Extract the (x, y) coordinate from the center of the cell holding the provided text.  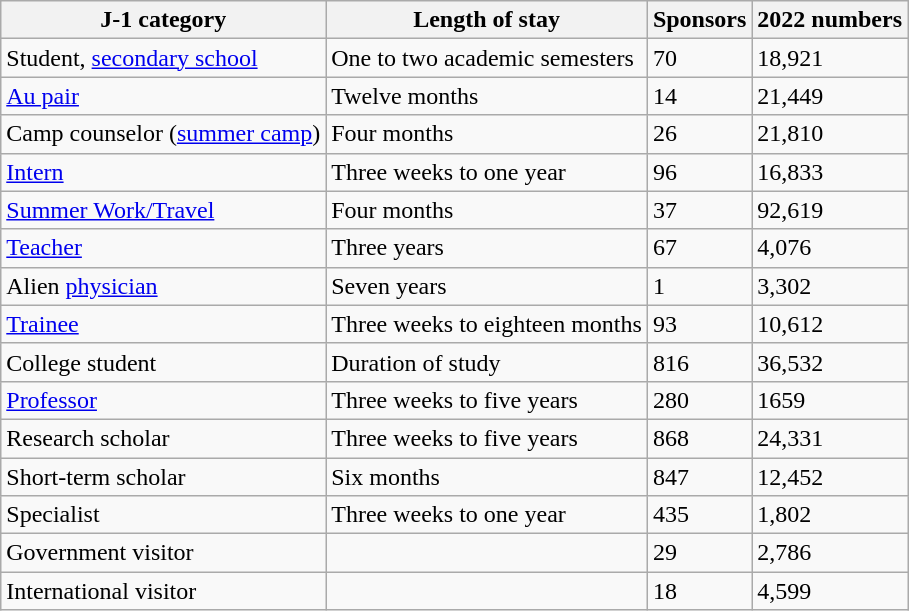
70 (699, 58)
Professor (164, 400)
4,076 (830, 248)
Trainee (164, 324)
International visitor (164, 591)
Specialist (164, 515)
18 (699, 591)
Alien physician (164, 286)
One to two academic semesters (487, 58)
Length of stay (487, 20)
Student, secondary school (164, 58)
37 (699, 210)
Six months (487, 477)
College student (164, 362)
1 (699, 286)
10,612 (830, 324)
Research scholar (164, 438)
96 (699, 172)
Three years (487, 248)
93 (699, 324)
21,449 (830, 96)
435 (699, 515)
Three weeks to eighteen months (487, 324)
4,599 (830, 591)
16,833 (830, 172)
67 (699, 248)
Intern (164, 172)
1659 (830, 400)
26 (699, 134)
Au pair (164, 96)
Duration of study (487, 362)
868 (699, 438)
Short-term scholar (164, 477)
280 (699, 400)
2022 numbers (830, 20)
Twelve months (487, 96)
Camp counselor (summer camp) (164, 134)
847 (699, 477)
18,921 (830, 58)
36,532 (830, 362)
Sponsors (699, 20)
Teacher (164, 248)
21,810 (830, 134)
Summer Work/Travel (164, 210)
Seven years (487, 286)
2,786 (830, 553)
Government visitor (164, 553)
J-1 category (164, 20)
1,802 (830, 515)
14 (699, 96)
816 (699, 362)
24,331 (830, 438)
12,452 (830, 477)
29 (699, 553)
3,302 (830, 286)
92,619 (830, 210)
